Output the (X, Y) coordinate of the center of the cell containing the given text.  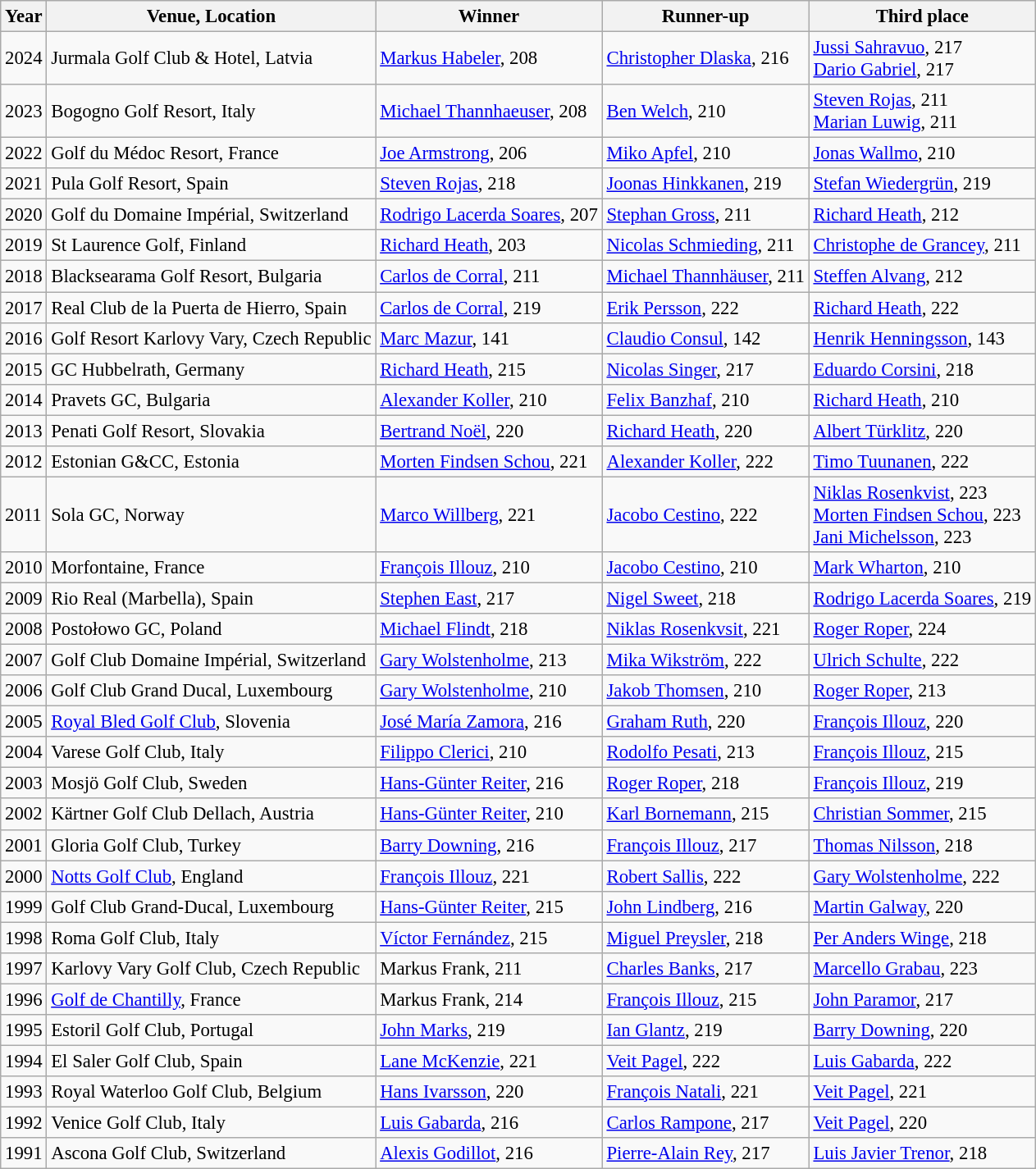
1995 (24, 1030)
Lane McKenzie, 221 (489, 1061)
Hans-Günter Reiter, 216 (489, 783)
1998 (24, 938)
2014 (24, 400)
Richard Heath, 212 (922, 215)
Golf du Médoc Resort, France (212, 153)
Michael Flindt, 218 (489, 629)
Nicolas Singer, 217 (705, 369)
Stephen East, 217 (489, 598)
Per Anders Winge, 218 (922, 938)
Barry Downing, 220 (922, 1030)
Jacobo Cestino, 210 (705, 568)
Kärtner Golf Club Dellach, Austria (212, 815)
Runner-up (705, 16)
Charles Banks, 217 (705, 969)
Varese Golf Club, Italy (212, 752)
Marc Mazur, 141 (489, 338)
2015 (24, 369)
Ben Welch, 210 (705, 112)
Venice Golf Club, Italy (212, 1123)
Marco Willberg, 221 (489, 514)
Pierre-Alain Rey, 217 (705, 1153)
Golf Resort Karlovy Vary, Czech Republic (212, 338)
Morfontaine, France (212, 568)
François Illouz, 221 (489, 876)
Veit Pagel, 221 (922, 1092)
Luis Gabarda, 222 (922, 1061)
Real Club de la Puerta de Hierro, Spain (212, 308)
Karl Bornemann, 215 (705, 815)
Erik Persson, 222 (705, 308)
Víctor Fernández, 215 (489, 938)
Eduardo Corsini, 218 (922, 369)
Jurmala Golf Club & Hotel, Latvia (212, 59)
Roger Roper, 224 (922, 629)
Postołowo GC, Poland (212, 629)
1996 (24, 999)
Alexander Koller, 210 (489, 400)
Alexis Godillot, 216 (489, 1153)
2011 (24, 514)
Steven Rojas, 211 Marian Luwig, 211 (922, 112)
2007 (24, 660)
Roma Golf Club, Italy (212, 938)
Estoril Golf Club, Portugal (212, 1030)
2017 (24, 308)
François Illouz, 217 (705, 845)
1993 (24, 1092)
Carlos Rampone, 217 (705, 1123)
Steven Rojas, 218 (489, 184)
2022 (24, 153)
Royal Bled Golf Club, Slovenia (212, 722)
2018 (24, 276)
Steffen Alvang, 212 (922, 276)
1999 (24, 906)
Markus Frank, 211 (489, 969)
Mosjö Golf Club, Sweden (212, 783)
Albert Türklitz, 220 (922, 431)
Year (24, 16)
Roger Roper, 218 (705, 783)
Jonas Wallmo, 210 (922, 153)
Hans-Günter Reiter, 210 (489, 815)
Jakob Thomsen, 210 (705, 691)
Niklas Rosenkvist, 223 Morten Findsen Schou, 223 Jani Michelsson, 223 (922, 514)
1994 (24, 1061)
Richard Heath, 210 (922, 400)
Nicolas Schmieding, 211 (705, 245)
Third place (922, 16)
François Illouz, 220 (922, 722)
Rodrigo Lacerda Soares, 207 (489, 215)
Barry Downing, 216 (489, 845)
Luis Javier Trenor, 218 (922, 1153)
Hans Ivarsson, 220 (489, 1092)
Richard Heath, 220 (705, 431)
2024 (24, 59)
Richard Heath, 203 (489, 245)
Bogogno Golf Resort, Italy (212, 112)
2005 (24, 722)
Christopher Dlaska, 216 (705, 59)
Richard Heath, 215 (489, 369)
Hans-Günter Reiter, 215 (489, 906)
Rodrigo Lacerda Soares, 219 (922, 598)
Golf de Chantilly, France (212, 999)
Gary Wolstenholme, 222 (922, 876)
1991 (24, 1153)
Estonian G&CC, Estonia (212, 462)
2003 (24, 783)
John Lindberg, 216 (705, 906)
Pula Golf Resort, Spain (212, 184)
Alexander Koller, 222 (705, 462)
Golf du Domaine Impérial, Switzerland (212, 215)
GC Hubbelrath, Germany (212, 369)
Mika Wikström, 222 (705, 660)
Markus Habeler, 208 (489, 59)
Miguel Preysler, 218 (705, 938)
2002 (24, 815)
Henrik Henningsson, 143 (922, 338)
Robert Sallis, 222 (705, 876)
2019 (24, 245)
2023 (24, 112)
Christophe de Grancey, 211 (922, 245)
José María Zamora, 216 (489, 722)
Christian Sommer, 215 (922, 815)
Carlos de Corral, 219 (489, 308)
Sola GC, Norway (212, 514)
2000 (24, 876)
Ascona Golf Club, Switzerland (212, 1153)
2012 (24, 462)
St Laurence Golf, Finland (212, 245)
1997 (24, 969)
Marcello Grabau, 223 (922, 969)
François Natali, 221 (705, 1092)
Filippo Clerici, 210 (489, 752)
Graham Ruth, 220 (705, 722)
Gary Wolstenholme, 210 (489, 691)
Gary Wolstenholme, 213 (489, 660)
Stefan Wiedergrün, 219 (922, 184)
Veit Pagel, 222 (705, 1061)
Richard Heath, 222 (922, 308)
Jussi Sahravuo, 217 Dario Gabriel, 217 (922, 59)
2001 (24, 845)
2004 (24, 752)
Luis Gabarda, 216 (489, 1123)
2010 (24, 568)
Penati Golf Resort, Slovakia (212, 431)
John Paramor, 217 (922, 999)
Winner (489, 16)
Claudio Consul, 142 (705, 338)
Karlovy Vary Golf Club, Czech Republic (212, 969)
Joe Armstrong, 206 (489, 153)
Pravets GC, Bulgaria (212, 400)
Martin Galway, 220 (922, 906)
Golf Club Domaine Impérial, Switzerland (212, 660)
François Illouz, 210 (489, 568)
Roger Roper, 213 (922, 691)
Veit Pagel, 220 (922, 1123)
Miko Apfel, 210 (705, 153)
Carlos de Corral, 211 (489, 276)
Ulrich Schulte, 222 (922, 660)
2016 (24, 338)
Royal Waterloo Golf Club, Belgium (212, 1092)
François Illouz, 219 (922, 783)
2013 (24, 431)
Morten Findsen Schou, 221 (489, 462)
Markus Frank, 214 (489, 999)
2009 (24, 598)
2006 (24, 691)
1992 (24, 1123)
2021 (24, 184)
2008 (24, 629)
Golf Club Grand-Ducal, Luxembourg (212, 906)
El Saler Golf Club, Spain (212, 1061)
Ian Glantz, 219 (705, 1030)
Notts Golf Club, England (212, 876)
John Marks, 219 (489, 1030)
Thomas Nilsson, 218 (922, 845)
Bertrand Noël, 220 (489, 431)
Nigel Sweet, 218 (705, 598)
Niklas Rosenkvsit, 221 (705, 629)
Golf Club Grand Ducal, Luxembourg (212, 691)
Felix Banzhaf, 210 (705, 400)
Timo Tuunanen, 222 (922, 462)
2020 (24, 215)
Gloria Golf Club, Turkey (212, 845)
Michael Thannhäuser, 211 (705, 276)
Venue, Location (212, 16)
Stephan Gross, 211 (705, 215)
Mark Wharton, 210 (922, 568)
Blacksearama Golf Resort, Bulgaria (212, 276)
Rio Real (Marbella), Spain (212, 598)
Rodolfo Pesati, 213 (705, 752)
Michael Thannhaeuser, 208 (489, 112)
Jacobo Cestino, 222 (705, 514)
Joonas Hinkkanen, 219 (705, 184)
